From the cell containing the given text, extract its center point as (x, y) coordinate. 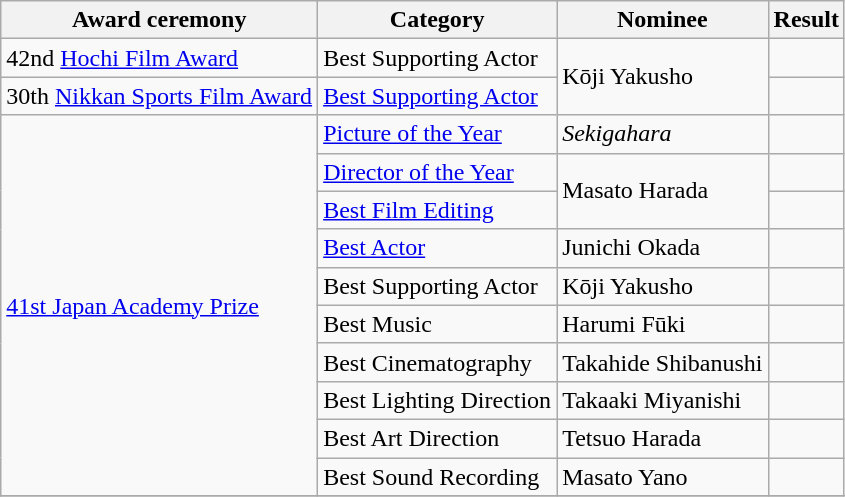
Best Art Direction (438, 438)
Masato Harada (662, 191)
Best Sound Recording (438, 477)
Nominee (662, 20)
Category (438, 20)
Sekigahara (662, 134)
Best Actor (438, 248)
Award ceremony (160, 20)
Junichi Okada (662, 248)
Best Cinematography (438, 362)
Best Music (438, 324)
Takaaki Miyanishi (662, 400)
Director of the Year (438, 172)
Masato Yano (662, 477)
Best Lighting Direction (438, 400)
Result (806, 20)
Picture of the Year (438, 134)
42nd Hochi Film Award (160, 58)
Takahide Shibanushi (662, 362)
41st Japan Academy Prize (160, 306)
30th Nikkan Sports Film Award (160, 96)
Tetsuo Harada (662, 438)
Best Film Editing (438, 210)
Harumi Fūki (662, 324)
